For the text-containing cell, return its midpoint in (X, Y) coordinate format. 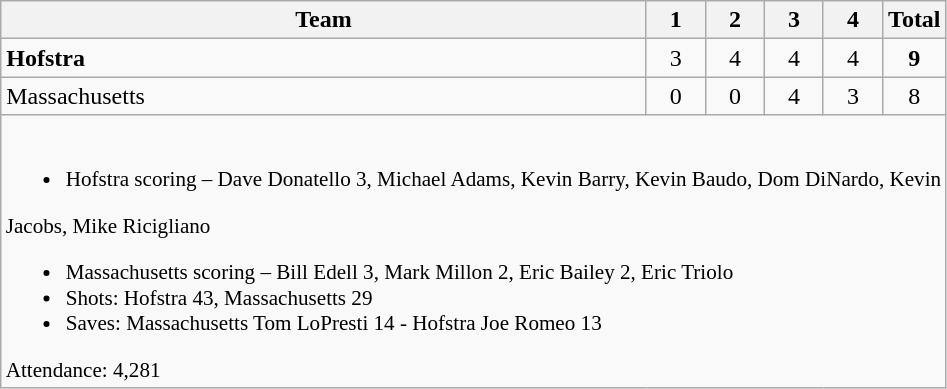
2 (734, 20)
8 (915, 96)
Massachusetts (324, 96)
Team (324, 20)
Total (915, 20)
9 (915, 58)
Hofstra (324, 58)
1 (676, 20)
